Return the [X, Y] coordinate for the center point of the cell that contains the specified text.  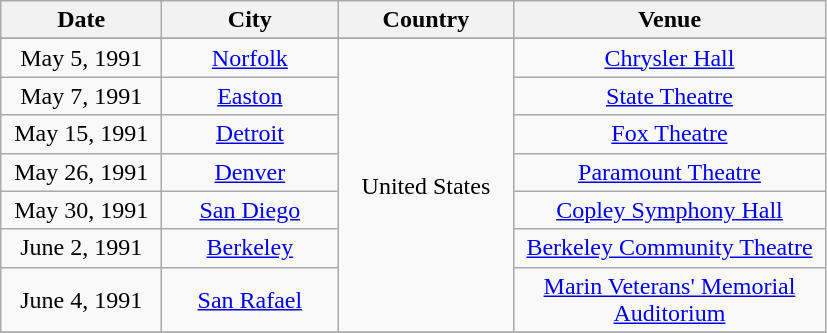
Fox Theatre [670, 134]
Detroit [250, 134]
State Theatre [670, 96]
May 30, 1991 [82, 210]
May 26, 1991 [82, 172]
Marin Veterans' Memorial Auditorium [670, 300]
Date [82, 20]
San Diego [250, 210]
June 4, 1991 [82, 300]
Norfolk [250, 58]
Denver [250, 172]
Venue [670, 20]
May 15, 1991 [82, 134]
Easton [250, 96]
Country [426, 20]
June 2, 1991 [82, 248]
United States [426, 186]
City [250, 20]
May 7, 1991 [82, 96]
Copley Symphony Hall [670, 210]
May 5, 1991 [82, 58]
Paramount Theatre [670, 172]
San Rafael [250, 300]
Berkeley [250, 248]
Chrysler Hall [670, 58]
Berkeley Community Theatre [670, 248]
